Identify which cell holds the provided text, then report its (x, y) central coordinate. 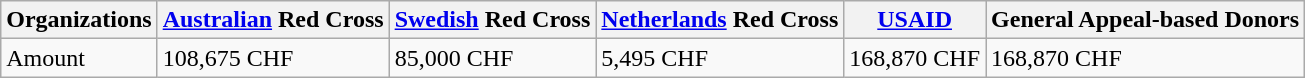
5,495 CHF (720, 58)
General Appeal-based Donors (1146, 20)
Swedish Red Cross (492, 20)
85,000 CHF (492, 58)
Australian Red Cross (273, 20)
Organizations (79, 20)
Amount (79, 58)
108,675 CHF (273, 58)
Netherlands Red Cross (720, 20)
USAID (915, 20)
